Detect which cell encompasses the target text, then output its [x, y] center coordinate. 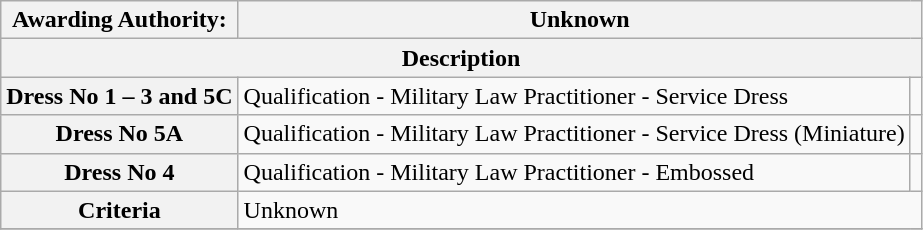
Criteria [120, 210]
Dress No 5A [120, 134]
Awarding Authority: [120, 20]
Qualification - Military Law Practitioner - Embossed [574, 172]
Dress No 4 [120, 172]
Dress No 1 – 3 and 5C [120, 96]
Qualification - Military Law Practitioner - Service Dress [574, 96]
Description [462, 58]
Qualification - Military Law Practitioner - Service Dress (Miniature) [574, 134]
